Return [x, y] of the center of cell containing provided text 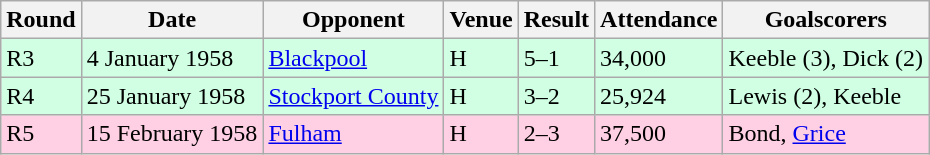
Goalscorers [826, 20]
R4 [41, 96]
34,000 [659, 58]
Date [172, 20]
Round [41, 20]
Keeble (3), Dick (2) [826, 58]
5–1 [556, 58]
Bond, Grice [826, 134]
2–3 [556, 134]
3–2 [556, 96]
25 January 1958 [172, 96]
4 January 1958 [172, 58]
Result [556, 20]
R5 [41, 134]
25,924 [659, 96]
Fulham [354, 134]
Attendance [659, 20]
Blackpool [354, 58]
Opponent [354, 20]
15 February 1958 [172, 134]
Stockport County [354, 96]
Lewis (2), Keeble [826, 96]
Venue [481, 20]
R3 [41, 58]
37,500 [659, 134]
